Return the (x, y) coordinate for the center point of the cell that contains the specified text.  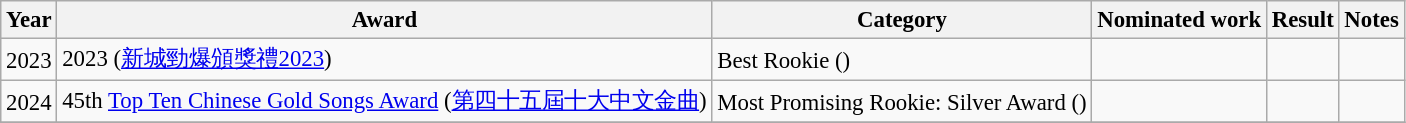
Category (902, 20)
Nominated work (1179, 20)
Award (384, 20)
Most Promising Rookie: Silver Award () (902, 102)
Result (1302, 20)
Best Rookie () (902, 60)
Notes (1372, 20)
Year (29, 20)
45th Top Ten Chinese Gold Songs Award (第四十五屆十大中文金曲) (384, 102)
2023 (29, 60)
2024 (29, 102)
2023 (新城勁爆頒獎禮2023) (384, 60)
